Pinpoint the cell where the given text exists, returning its (X, Y) midpoint coordinate. 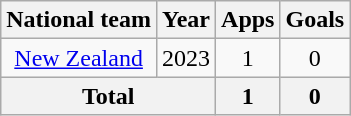
Year (186, 20)
Total (108, 96)
2023 (186, 58)
New Zealand (79, 58)
National team (79, 20)
Apps (248, 20)
Goals (315, 20)
